For the text-containing cell, return its midpoint in (x, y) coordinate format. 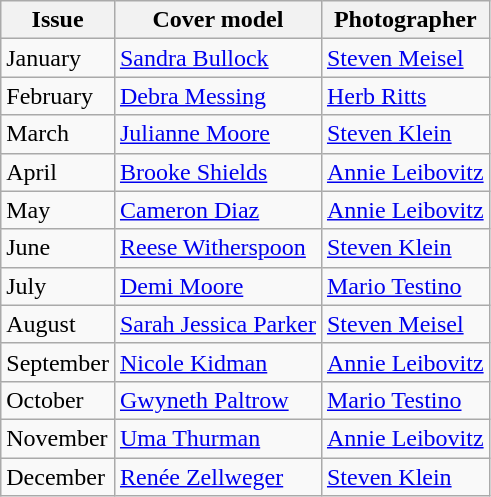
July (58, 286)
Uma Thurman (218, 438)
October (58, 400)
December (58, 477)
Nicole Kidman (218, 362)
Debra Messing (218, 96)
Sarah Jessica Parker (218, 324)
June (58, 248)
November (58, 438)
Brooke Shields (218, 172)
Julianne Moore (218, 134)
March (58, 134)
Photographer (405, 20)
Sandra Bullock (218, 58)
Renée Zellweger (218, 477)
May (58, 210)
August (58, 324)
Cover model (218, 20)
Herb Ritts (405, 96)
January (58, 58)
September (58, 362)
Cameron Diaz (218, 210)
February (58, 96)
Gwyneth Paltrow (218, 400)
Reese Witherspoon (218, 248)
Demi Moore (218, 286)
Issue (58, 20)
April (58, 172)
